Locate the cell with the specified text and output its [X, Y] center coordinate. 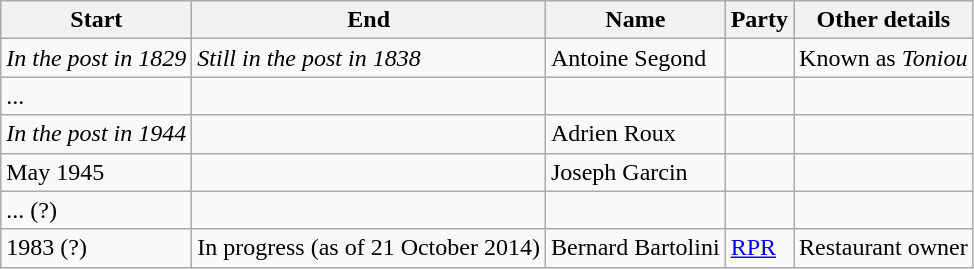
Adrien Roux [635, 134]
In the post in 1944 [96, 134]
Start [96, 20]
Bernard Bartolini [635, 248]
Known as Toniou [884, 58]
Joseph Garcin [635, 172]
RPR [759, 248]
Other details [884, 20]
End [369, 20]
... [96, 96]
Still in the post in 1838 [369, 58]
... (?) [96, 210]
Party [759, 20]
Restaurant owner [884, 248]
May 1945 [96, 172]
Antoine Segond [635, 58]
1983 (?) [96, 248]
In the post in 1829 [96, 58]
Name [635, 20]
In progress (as of 21 October 2014) [369, 248]
